Scan for the cell matching the given text and deliver its [x, y] coordinate at center. 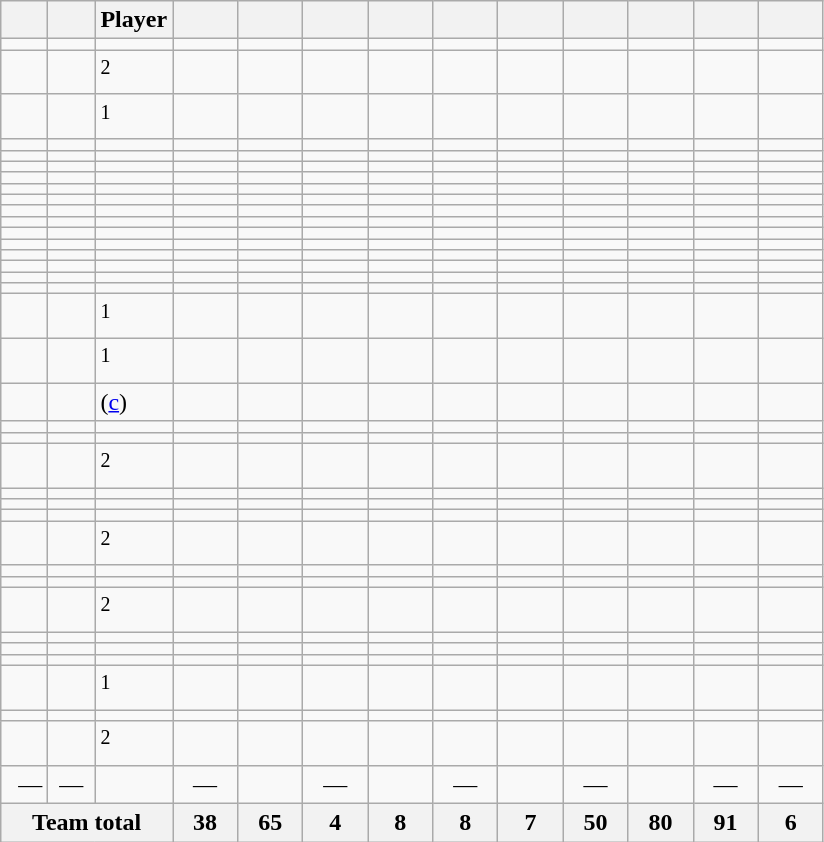
91 [726, 823]
38 [206, 823]
80 [660, 823]
50 [596, 823]
(c) [134, 402]
7 [530, 823]
6 [790, 823]
Player [134, 20]
Team total [87, 823]
4 [336, 823]
65 [270, 823]
